Capture the cell that displays the provided text and extract its [X, Y] central coordinate. 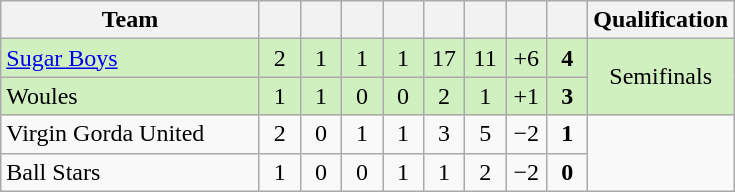
+1 [526, 96]
Woules [130, 96]
Virgin Gorda United [130, 134]
Ball Stars [130, 172]
11 [486, 58]
Semifinals [661, 77]
17 [444, 58]
Sugar Boys [130, 58]
4 [568, 58]
5 [486, 134]
Qualification [661, 20]
+6 [526, 58]
Team [130, 20]
